Provide the [x, y] coordinate of the cell's center where the given text is located.  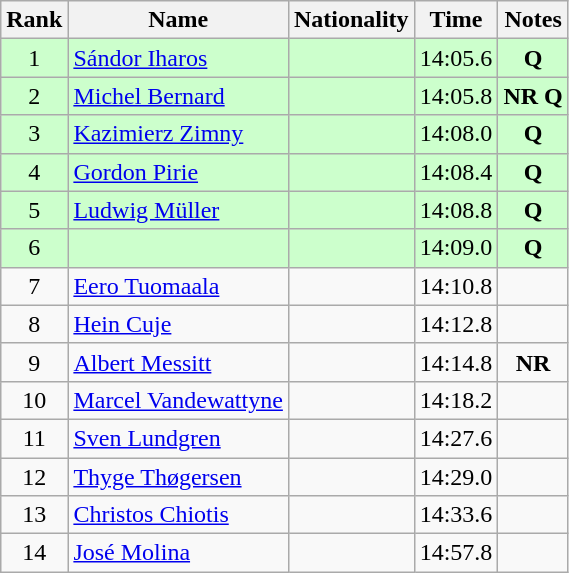
Sándor Iharos [178, 58]
10 [34, 400]
13 [34, 515]
Ludwig Müller [178, 210]
14:05.8 [456, 96]
Notes [533, 20]
Sven Lundgren [178, 438]
Albert Messitt [178, 362]
Michel Bernard [178, 96]
14:09.0 [456, 248]
Christos Chiotis [178, 515]
José Molina [178, 553]
2 [34, 96]
Gordon Pirie [178, 172]
12 [34, 477]
Thyge Thøgersen [178, 477]
NR [533, 362]
7 [34, 286]
9 [34, 362]
4 [34, 172]
Eero Tuomaala [178, 286]
Kazimierz Zimny [178, 134]
14:57.8 [456, 553]
14 [34, 553]
14:33.6 [456, 515]
14:27.6 [456, 438]
Marcel Vandewattyne [178, 400]
14:08.8 [456, 210]
Name [178, 20]
14:05.6 [456, 58]
Time [456, 20]
5 [34, 210]
14:14.8 [456, 362]
1 [34, 58]
14:10.8 [456, 286]
6 [34, 248]
Rank [34, 20]
NR Q [533, 96]
11 [34, 438]
14:29.0 [456, 477]
Nationality [351, 20]
14:12.8 [456, 324]
14:08.4 [456, 172]
Hein Cuje [178, 324]
3 [34, 134]
14:18.2 [456, 400]
8 [34, 324]
14:08.0 [456, 134]
